Capture the cell that displays the provided text and extract its (X, Y) central coordinate. 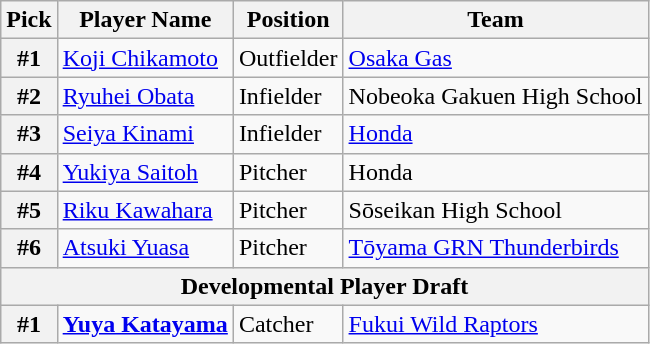
Ryuhei Obata (145, 96)
Pick (29, 20)
Developmental Player Draft (324, 286)
Player Name (145, 20)
#4 (29, 172)
Yuya Katayama (145, 324)
#5 (29, 210)
#3 (29, 134)
#2 (29, 96)
Riku Kawahara (145, 210)
Sōseikan High School (496, 210)
#6 (29, 248)
Nobeoka Gakuen High School (496, 96)
Position (288, 20)
Osaka Gas (496, 58)
Catcher (288, 324)
Seiya Kinami (145, 134)
Tōyama GRN Thunderbirds (496, 248)
Koji Chikamoto (145, 58)
Fukui Wild Raptors (496, 324)
Team (496, 20)
Yukiya Saitoh (145, 172)
Outfielder (288, 58)
Atsuki Yuasa (145, 248)
